Search for the cell housing the specified text and yield its [x, y] center coordinate. 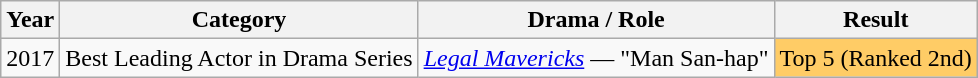
Drama / Role [596, 20]
Result [876, 20]
Year [30, 20]
Legal Mavericks — "Man San-hap" [596, 58]
Best Leading Actor in Drama Series [239, 58]
Top 5 (Ranked 2nd) [876, 58]
2017 [30, 58]
Category [239, 20]
